Identify which cell holds the provided text, then report its [x, y] central coordinate. 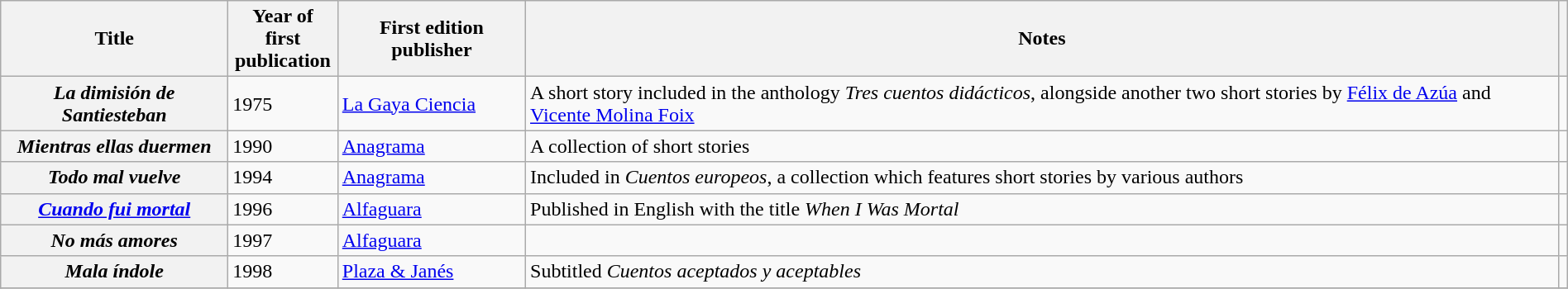
La Gaya Ciencia [432, 104]
1975 [283, 104]
Mala índole [114, 272]
Included in Cuentos europeos, a collection which features short stories by various authors [1042, 178]
Cuando fui mortal [114, 209]
First edition publisher [432, 39]
A collection of short stories [1042, 146]
1997 [283, 240]
Title [114, 39]
Mientras ellas duermen [114, 146]
Plaza & Janés [432, 272]
1994 [283, 178]
1990 [283, 146]
Published in English with the title When I Was Mortal [1042, 209]
A short story included in the anthology Tres cuentos didácticos, alongside another two short stories by Félix de Azúa and Vicente Molina Foix [1042, 104]
Subtitled Cuentos aceptados y aceptables [1042, 272]
No más amores [114, 240]
Todo mal vuelve [114, 178]
Notes [1042, 39]
La dimisión de Santiesteban [114, 104]
Year of firstpublication [283, 39]
1996 [283, 209]
1998 [283, 272]
